Scan for the cell matching the given text and deliver its [x, y] coordinate at center. 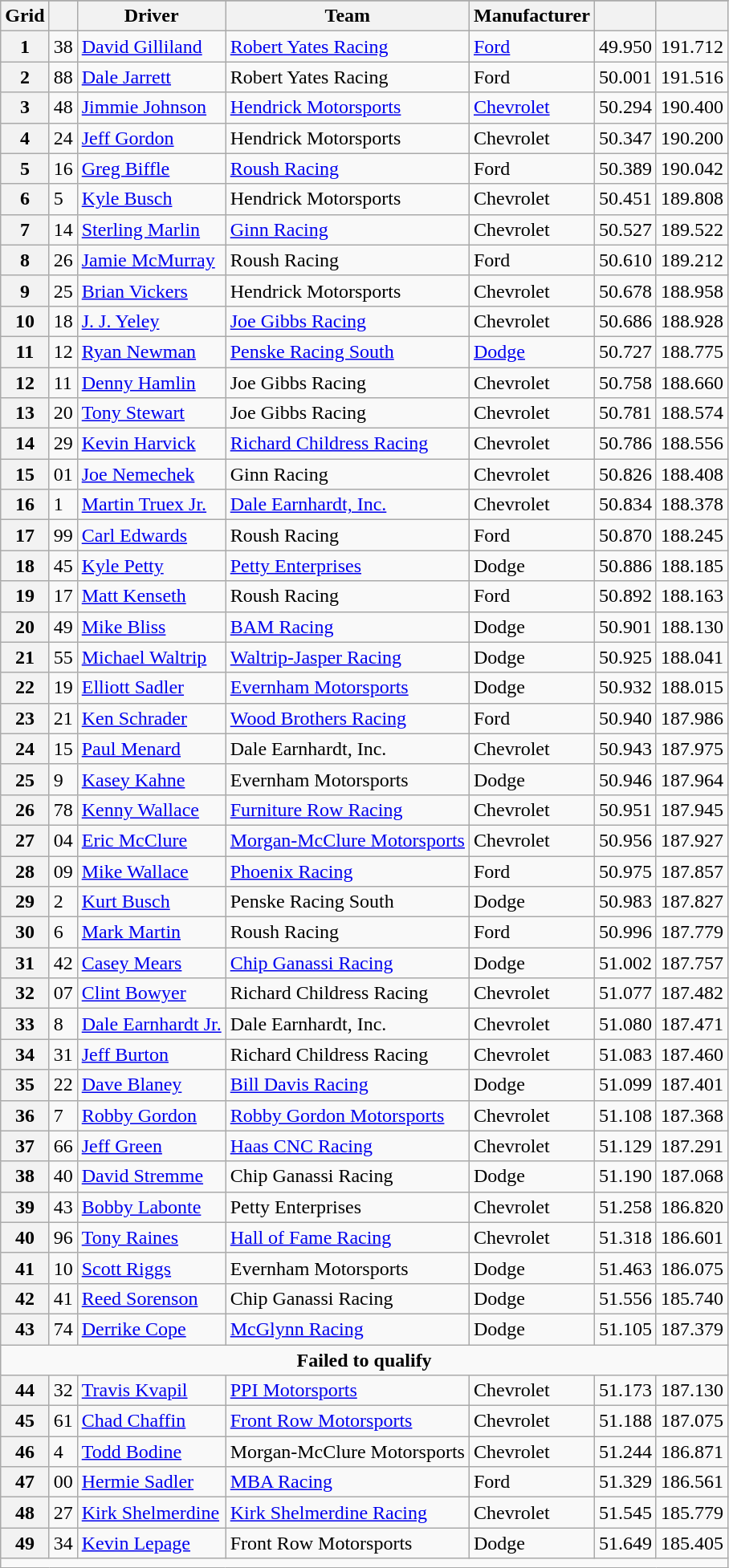
187.779 [692, 932]
51.077 [625, 993]
Matt Kenseth [151, 596]
188.928 [692, 321]
Kevin Harvick [151, 444]
Joe Nemechek [151, 474]
49.950 [625, 47]
50.932 [625, 688]
51.083 [625, 1054]
50.786 [625, 444]
Derrike Cope [151, 1329]
51.099 [625, 1085]
Kirk Shelmerdine Racing [347, 1513]
50.678 [625, 290]
188.245 [692, 535]
50.294 [625, 108]
McGlynn Racing [347, 1329]
Travis Kvapil [151, 1391]
187.927 [692, 840]
47 [25, 1482]
Haas CNC Racing [347, 1146]
23 [25, 718]
188.015 [692, 688]
Scott Riggs [151, 1268]
Kenny Wallace [151, 810]
51.545 [625, 1513]
01 [63, 474]
Sterling Marlin [151, 230]
Martin Truex Jr. [151, 505]
Carl Edwards [151, 535]
Jeff Burton [151, 1054]
50.925 [625, 657]
51.129 [625, 1146]
189.808 [692, 199]
99 [63, 535]
50.347 [625, 138]
187.964 [692, 779]
51.105 [625, 1329]
30 [25, 932]
186.561 [692, 1482]
50.951 [625, 810]
Elliott Sadler [151, 688]
185.779 [692, 1513]
190.400 [692, 108]
Greg Biffle [151, 169]
Kyle Petty [151, 566]
187.379 [692, 1329]
Waltrip-Jasper Racing [347, 657]
51.329 [625, 1482]
00 [63, 1482]
Bill Davis Racing [347, 1085]
51.080 [625, 1024]
Tony Raines [151, 1237]
51.244 [625, 1452]
188.574 [692, 413]
187.401 [692, 1085]
Dave Blaney [151, 1085]
Chad Chaffin [151, 1421]
Casey Mears [151, 963]
Failed to qualify [364, 1360]
Dale Earnhardt Jr. [151, 1024]
33 [25, 1024]
Kevin Lepage [151, 1543]
Clint Bowyer [151, 993]
Jimmie Johnson [151, 108]
51.258 [625, 1207]
Ryan Newman [151, 351]
Jeff Green [151, 1146]
188.130 [692, 627]
50.527 [625, 230]
51.190 [625, 1176]
51.649 [625, 1543]
13 [25, 413]
187.368 [692, 1115]
50.892 [625, 596]
187.471 [692, 1024]
191.712 [692, 47]
Wood Brothers Racing [347, 718]
Bobby Labonte [151, 1207]
Robby Gordon [151, 1115]
187.130 [692, 1391]
Robby Gordon Motorsports [347, 1115]
50.870 [625, 535]
35 [25, 1085]
78 [63, 810]
39 [25, 1207]
187.857 [692, 871]
50.389 [625, 169]
09 [63, 871]
David Gilliland [151, 47]
55 [63, 657]
Ken Schrader [151, 718]
50.983 [625, 902]
187.986 [692, 718]
186.601 [692, 1237]
Team [347, 16]
36 [25, 1115]
Brian Vickers [151, 290]
37 [25, 1146]
Hermie Sadler [151, 1482]
BAM Racing [347, 627]
David Stremme [151, 1176]
189.522 [692, 230]
187.460 [692, 1054]
188.556 [692, 444]
187.945 [692, 810]
50.686 [625, 321]
Eric McClure [151, 840]
50.946 [625, 779]
3 [25, 108]
190.042 [692, 169]
Hall of Fame Racing [347, 1237]
51.188 [625, 1421]
188.775 [692, 351]
51.463 [625, 1268]
51.318 [625, 1237]
50.727 [625, 351]
88 [63, 77]
Phoenix Racing [347, 871]
Dale Jarrett [151, 77]
186.075 [692, 1268]
46 [25, 1452]
50.943 [625, 749]
50.610 [625, 260]
50.781 [625, 413]
66 [63, 1146]
07 [63, 993]
28 [25, 871]
187.975 [692, 749]
J. J. Yeley [151, 321]
51.173 [625, 1391]
50.996 [625, 932]
Kasey Kahne [151, 779]
187.075 [692, 1421]
185.740 [692, 1298]
96 [63, 1237]
186.871 [692, 1452]
Furniture Row Racing [347, 810]
44 [25, 1391]
Mark Martin [151, 932]
188.958 [692, 290]
50.451 [625, 199]
187.757 [692, 963]
51.556 [625, 1298]
Jamie McMurray [151, 260]
MBA Racing [347, 1482]
Grid [25, 16]
190.200 [692, 138]
188.041 [692, 657]
187.827 [692, 902]
Paul Menard [151, 749]
188.378 [692, 505]
187.068 [692, 1176]
50.001 [625, 77]
Manufacturer [531, 16]
Kurt Busch [151, 902]
186.820 [692, 1207]
50.834 [625, 505]
50.826 [625, 474]
188.163 [692, 596]
PPI Motorsports [347, 1391]
50.956 [625, 840]
50.758 [625, 383]
188.408 [692, 474]
51.108 [625, 1115]
51.002 [625, 963]
188.660 [692, 383]
50.940 [625, 718]
187.482 [692, 993]
Mike Bliss [151, 627]
50.901 [625, 627]
74 [63, 1329]
Mike Wallace [151, 871]
50.886 [625, 566]
Tony Stewart [151, 413]
Driver [151, 16]
191.516 [692, 77]
Denny Hamlin [151, 383]
Jeff Gordon [151, 138]
185.405 [692, 1543]
189.212 [692, 260]
61 [63, 1421]
Reed Sorenson [151, 1298]
187.291 [692, 1146]
Todd Bodine [151, 1452]
Kirk Shelmerdine [151, 1513]
Michael Waltrip [151, 657]
Kyle Busch [151, 199]
188.185 [692, 566]
04 [63, 840]
50.975 [625, 871]
